Provide the [X, Y] coordinate of the cell's center where the given text is located.  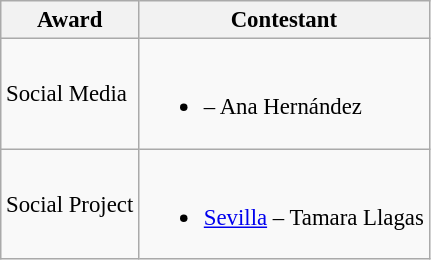
Social Project [70, 204]
– Ana Hernández [284, 94]
Contestant [284, 20]
Social Media [70, 94]
Sevilla – Tamara Llagas [284, 204]
Award [70, 20]
